Capture the cell that displays the provided text and extract its [X, Y] central coordinate. 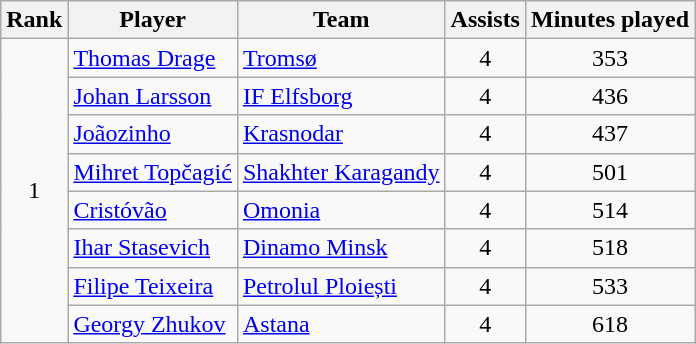
Thomas Drage [153, 58]
Rank [34, 20]
514 [610, 210]
Krasnodar [341, 134]
518 [610, 248]
501 [610, 172]
Cristóvão [153, 210]
Player [153, 20]
533 [610, 286]
Georgy Zhukov [153, 324]
436 [610, 96]
Filipe Teixeira [153, 286]
Minutes played [610, 20]
IF Elfsborg [341, 96]
Petrolul Ploiești [341, 286]
Johan Larsson [153, 96]
1 [34, 191]
618 [610, 324]
Tromsø [341, 58]
Assists [485, 20]
Joãozinho [153, 134]
353 [610, 58]
Shakhter Karagandy [341, 172]
Dinamo Minsk [341, 248]
437 [610, 134]
Omonia [341, 210]
Team [341, 20]
Mihret Topčagić [153, 172]
Astana [341, 324]
Ihar Stasevich [153, 248]
